Find where the given text appears and provide that cell's center as [x, y] coordinate. 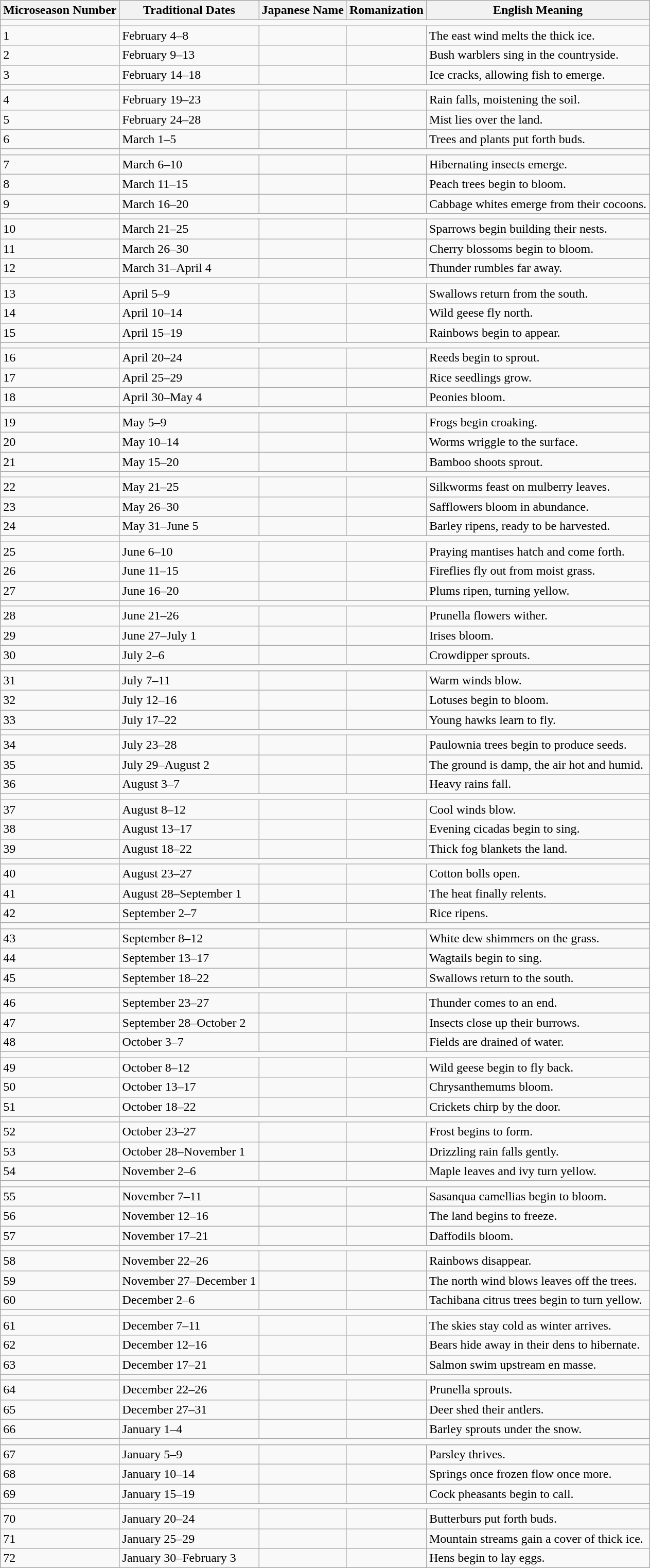
February 24–28 [189, 119]
November 7–11 [189, 1196]
English Meaning [537, 10]
12 [60, 268]
January 10–14 [189, 1474]
57 [60, 1235]
May 10–14 [189, 442]
July 12–16 [189, 700]
April 30–May 4 [189, 397]
October 28–November 1 [189, 1151]
25 [60, 552]
October 23–27 [189, 1132]
Worms wriggle to the surface. [537, 442]
49 [60, 1067]
Lotuses begin to bloom. [537, 700]
Traditional Dates [189, 10]
42 [60, 913]
Cool winds blow. [537, 809]
Cotton bolls open. [537, 874]
Heavy rains fall. [537, 784]
43 [60, 938]
April 15–19 [189, 333]
51 [60, 1107]
May 15–20 [189, 462]
Sasanqua camellias begin to bloom. [537, 1196]
32 [60, 700]
55 [60, 1196]
March 16–20 [189, 203]
39 [60, 849]
October 13–17 [189, 1087]
January 25–29 [189, 1539]
April 10–14 [189, 313]
Microseason Number [60, 10]
69 [60, 1494]
Bears hide away in their dens to hibernate. [537, 1345]
59 [60, 1281]
50 [60, 1087]
Wild geese begin to fly back. [537, 1067]
60 [60, 1300]
Peonies bloom. [537, 397]
7 [60, 164]
58 [60, 1261]
64 [60, 1390]
68 [60, 1474]
Warm winds blow. [537, 680]
3 [60, 75]
The land begins to freeze. [537, 1216]
August 8–12 [189, 809]
Parsley thrives. [537, 1454]
36 [60, 784]
December 12–16 [189, 1345]
Maple leaves and ivy turn yellow. [537, 1171]
April 25–29 [189, 377]
52 [60, 1132]
Rice seedlings grow. [537, 377]
44 [60, 958]
July 2–6 [189, 655]
Swallows return to the south. [537, 978]
October 18–22 [189, 1107]
Springs once frozen flow once more. [537, 1474]
37 [60, 809]
August 28–September 1 [189, 893]
October 8–12 [189, 1067]
July 7–11 [189, 680]
December 17–21 [189, 1365]
19 [60, 422]
July 29–August 2 [189, 765]
May 26–30 [189, 507]
Japanese Name [303, 10]
September 23–27 [189, 1003]
Hibernating insects emerge. [537, 164]
March 21–25 [189, 229]
Thunder rumbles far away. [537, 268]
July 17–22 [189, 719]
71 [60, 1539]
June 16–20 [189, 591]
January 20–24 [189, 1519]
Crowdipper sprouts. [537, 655]
Wagtails begin to sing. [537, 958]
Rain falls, moistening the soil. [537, 100]
February 4–8 [189, 36]
Peach trees begin to bloom. [537, 184]
30 [60, 655]
13 [60, 294]
34 [60, 745]
38 [60, 829]
Insects close up their burrows. [537, 1023]
61 [60, 1325]
The east wind melts the thick ice. [537, 36]
65 [60, 1409]
January 30–February 3 [189, 1558]
Thick fog blankets the land. [537, 849]
21 [60, 462]
17 [60, 377]
Prunella sprouts. [537, 1390]
Bush warblers sing in the countryside. [537, 55]
March 11–15 [189, 184]
September 2–7 [189, 913]
24 [60, 526]
47 [60, 1023]
14 [60, 313]
45 [60, 978]
June 11–15 [189, 571]
54 [60, 1171]
11 [60, 249]
August 3–7 [189, 784]
Swallows return from the south. [537, 294]
March 1–5 [189, 139]
June 21–26 [189, 616]
December 7–11 [189, 1325]
67 [60, 1454]
March 26–30 [189, 249]
Chrysanthemums bloom. [537, 1087]
June 27–July 1 [189, 635]
Young hawks learn to fly. [537, 719]
5 [60, 119]
Cabbage whites emerge from their cocoons. [537, 203]
Thunder comes to an end. [537, 1003]
Deer shed their antlers. [537, 1409]
26 [60, 571]
January 5–9 [189, 1454]
Evening cicadas begin to sing. [537, 829]
Ice cracks, allowing fish to emerge. [537, 75]
Praying mantises hatch and come forth. [537, 552]
The heat finally relents. [537, 893]
Silkworms feast on mulberry leaves. [537, 487]
May 21–25 [189, 487]
March 31–April 4 [189, 268]
10 [60, 229]
January 1–4 [189, 1429]
The north wind blows leaves off the trees. [537, 1281]
Barley sprouts under the snow. [537, 1429]
October 3–7 [189, 1042]
Rainbows disappear. [537, 1261]
48 [60, 1042]
Butterburs put forth buds. [537, 1519]
31 [60, 680]
The ground is damp, the air hot and humid. [537, 765]
September 8–12 [189, 938]
Frost begins to form. [537, 1132]
Plums ripen, turning yellow. [537, 591]
August 23–27 [189, 874]
Rainbows begin to appear. [537, 333]
35 [60, 765]
September 13–17 [189, 958]
28 [60, 616]
62 [60, 1345]
20 [60, 442]
53 [60, 1151]
Frogs begin croaking. [537, 422]
1 [60, 36]
May 31–June 5 [189, 526]
27 [60, 591]
72 [60, 1558]
Wild geese fly north. [537, 313]
February 9–13 [189, 55]
Paulownia trees begin to produce seeds. [537, 745]
November 12–16 [189, 1216]
Fireflies fly out from moist grass. [537, 571]
Fields are drained of water. [537, 1042]
September 28–October 2 [189, 1023]
Trees and plants put forth buds. [537, 139]
16 [60, 358]
Irises bloom. [537, 635]
September 18–22 [189, 978]
August 13–17 [189, 829]
41 [60, 893]
November 27–December 1 [189, 1281]
Salmon swim upstream en masse. [537, 1365]
40 [60, 874]
66 [60, 1429]
April 5–9 [189, 294]
Cherry blossoms begin to bloom. [537, 249]
April 20–24 [189, 358]
4 [60, 100]
November 17–21 [189, 1235]
March 6–10 [189, 164]
Tachibana citrus trees begin to turn yellow. [537, 1300]
46 [60, 1003]
Crickets chirp by the door. [537, 1107]
December 22–26 [189, 1390]
February 14–18 [189, 75]
Barley ripens, ready to be harvested. [537, 526]
Daffodils bloom. [537, 1235]
8 [60, 184]
Drizzling rain falls gently. [537, 1151]
29 [60, 635]
18 [60, 397]
White dew shimmers on the grass. [537, 938]
63 [60, 1365]
15 [60, 333]
May 5–9 [189, 422]
November 2–6 [189, 1171]
June 6–10 [189, 552]
Bamboo shoots sprout. [537, 462]
The skies stay cold as winter arrives. [537, 1325]
Sparrows begin building their nests. [537, 229]
December 2–6 [189, 1300]
January 15–19 [189, 1494]
Cock pheasants begin to call. [537, 1494]
August 18–22 [189, 849]
22 [60, 487]
56 [60, 1216]
Mountain streams gain a cover of thick ice. [537, 1539]
6 [60, 139]
Mist lies over the land. [537, 119]
2 [60, 55]
Romanization [386, 10]
Hens begin to lay eggs. [537, 1558]
9 [60, 203]
23 [60, 507]
February 19–23 [189, 100]
July 23–28 [189, 745]
December 27–31 [189, 1409]
Reeds begin to sprout. [537, 358]
70 [60, 1519]
November 22–26 [189, 1261]
Safflowers bloom in abundance. [537, 507]
33 [60, 719]
Prunella flowers wither. [537, 616]
Rice ripens. [537, 913]
